Output the (X, Y) coordinate of the center of the cell containing the given text.  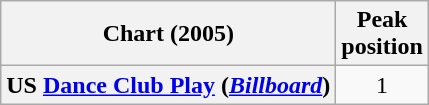
US Dance Club Play (Billboard) (168, 85)
1 (382, 85)
Peakposition (382, 34)
Chart (2005) (168, 34)
